Find where the given text appears and provide that cell's center as (x, y) coordinate. 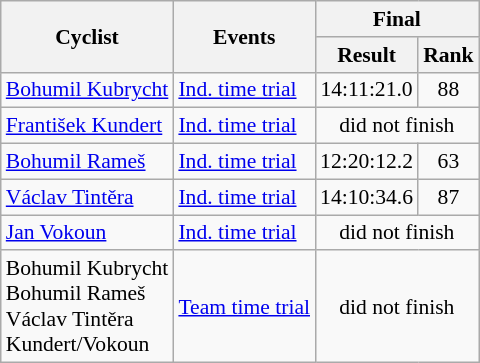
Result (366, 55)
Bohumil Kubrycht (88, 90)
14:10:34.6 (366, 197)
Bohumil Kubrycht Bohumil Rameš Václav Tintěra Kundert/Vokoun (88, 307)
Team time trial (244, 307)
Václav Tintěra (88, 197)
Final (397, 19)
Cyclist (88, 36)
Jan Vokoun (88, 233)
14:11:21.0 (366, 90)
12:20:12.2 (366, 162)
Bohumil Rameš (88, 162)
63 (448, 162)
87 (448, 197)
Rank (448, 55)
88 (448, 90)
František Kundert (88, 126)
Events (244, 36)
